For the text-containing cell, return its midpoint in (x, y) coordinate format. 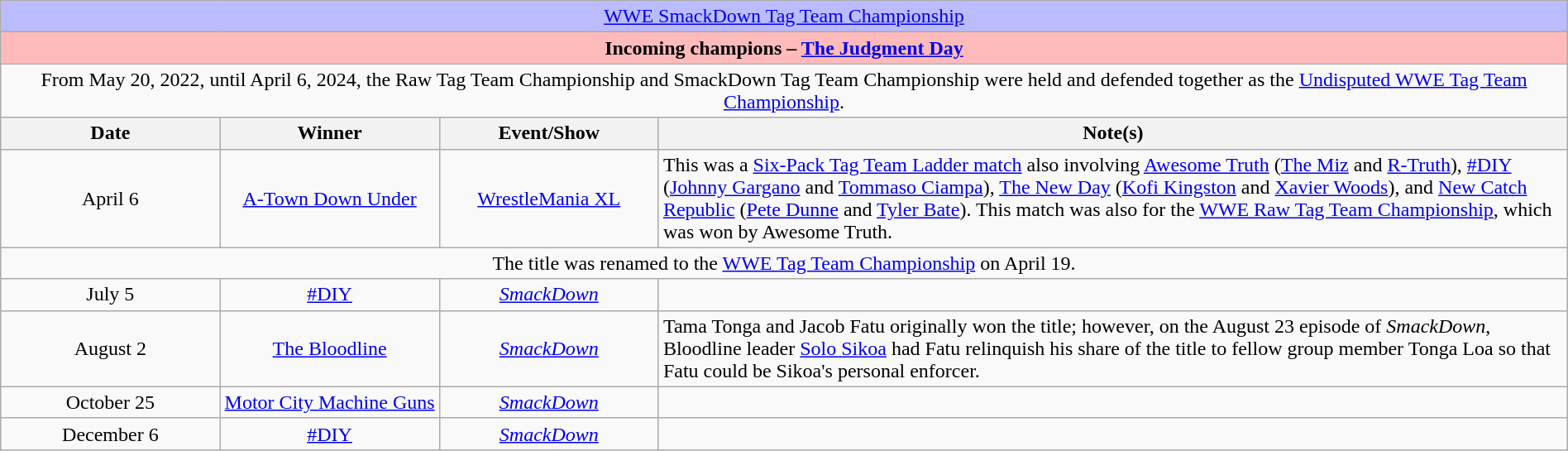
Date (111, 133)
April 6 (111, 199)
Motor City Machine Guns (329, 402)
August 2 (111, 348)
October 25 (111, 402)
The Bloodline (329, 348)
A-Town Down Under (329, 199)
Incoming champions – The Judgment Day (784, 48)
WrestleMania XL (549, 199)
Note(s) (1113, 133)
WWE SmackDown Tag Team Championship (784, 17)
The title was renamed to the WWE Tag Team Championship on April 19. (784, 263)
Winner (329, 133)
July 5 (111, 295)
December 6 (111, 434)
Event/Show (549, 133)
